Return the (x, y) coordinate for the center point of the cell that contains the specified text.  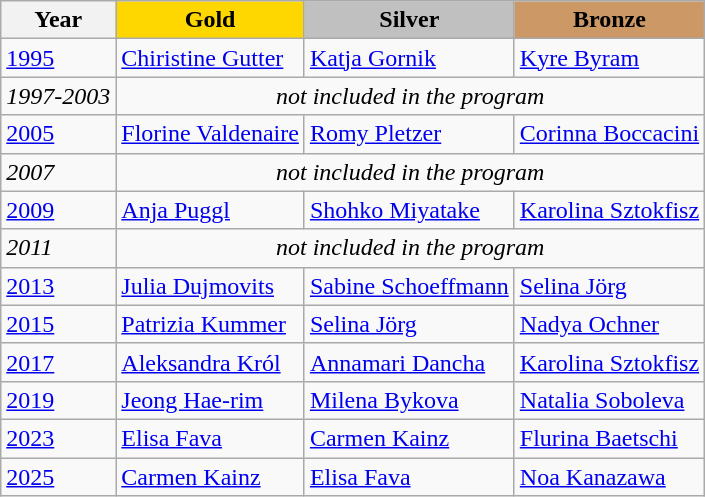
Milena Bykova (409, 400)
Natalia Soboleva (609, 400)
Silver (409, 20)
Kyre Byram (609, 58)
Patrizia Kummer (210, 324)
Corinna Boccacini (609, 134)
2009 (58, 210)
Nadya Ochner (609, 324)
2015 (58, 324)
Florine Valdenaire (210, 134)
Flurina Baetschi (609, 438)
1995 (58, 58)
2011 (58, 248)
2023 (58, 438)
Romy Pletzer (409, 134)
Gold (210, 20)
Aleksandra Król (210, 362)
Katja Gornik (409, 58)
Year (58, 20)
Jeong Hae-rim (210, 400)
Anja Puggl (210, 210)
2017 (58, 362)
1997-2003 (58, 96)
2007 (58, 172)
Shohko Miyatake (409, 210)
2013 (58, 286)
Noa Kanazawa (609, 477)
Julia Dujmovits (210, 286)
Bronze (609, 20)
2019 (58, 400)
2025 (58, 477)
2005 (58, 134)
Annamari Dancha (409, 362)
Chiristine Gutter (210, 58)
Sabine Schoeffmann (409, 286)
